Determine the [X, Y] coordinate at the center of the cell enclosing the given text.  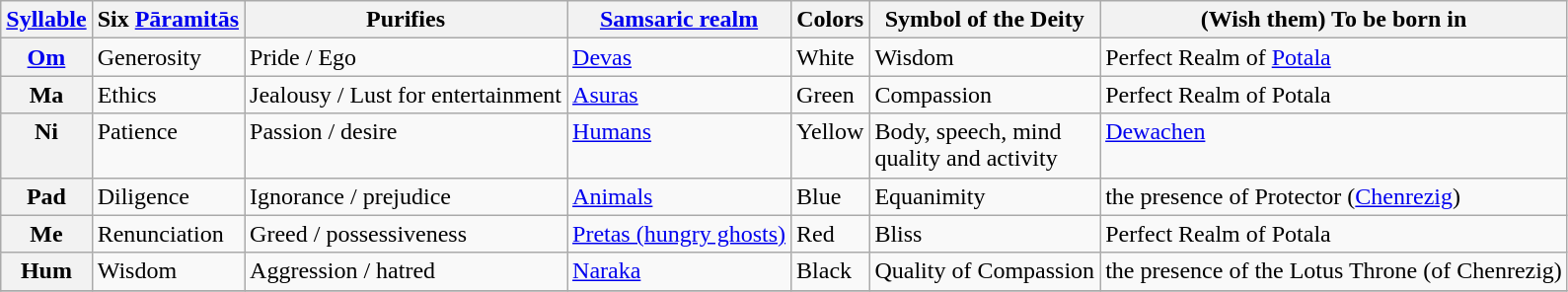
Black [831, 271]
Asuras [679, 95]
Om [46, 57]
Patience [168, 146]
Yellow [831, 146]
Ni [46, 146]
Diligence [168, 196]
Purifies [407, 20]
Pride / Ego [407, 57]
Samsaric realm [679, 20]
Dewachen [1334, 146]
Ignorance / prejudice [407, 196]
Body, speech, mindquality and activity [985, 146]
(Wish them) To be born in [1334, 20]
Passion / desire [407, 146]
White [831, 57]
Naraka [679, 271]
Generosity [168, 57]
Renunciation [168, 234]
Devas [679, 57]
Green [831, 95]
Quality of Compassion [985, 271]
Ma [46, 95]
Me [46, 234]
Six Pāramitās [168, 20]
Jealousy / Lust for entertainment [407, 95]
Colors [831, 20]
Greed / possessiveness [407, 234]
Syllable [46, 20]
the presence of the Lotus Throne (of Chenrezig) [1334, 271]
Animals [679, 196]
Humans [679, 146]
Red [831, 234]
Pretas (hungry ghosts) [679, 234]
Bliss [985, 234]
Equanimity [985, 196]
Blue [831, 196]
Hum [46, 271]
Ethics [168, 95]
the presence of Protector (Chenrezig) [1334, 196]
Symbol of the Deity [985, 20]
Aggression / hatred [407, 271]
Pad [46, 196]
Compassion [985, 95]
